Search for the cell housing the specified text and yield its (x, y) center coordinate. 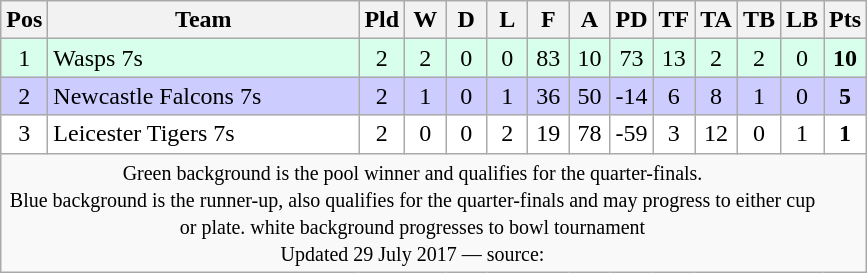
6 (674, 96)
Newcastle Falcons 7s (204, 96)
12 (716, 134)
Pos (24, 20)
36 (548, 96)
Pld (382, 20)
8 (716, 96)
78 (590, 134)
TA (716, 20)
LB (802, 20)
Team (204, 20)
13 (674, 58)
W (426, 20)
19 (548, 134)
TB (758, 20)
Wasps 7s (204, 58)
5 (846, 96)
A (590, 20)
Pts (846, 20)
73 (632, 58)
F (548, 20)
-59 (632, 134)
50 (590, 96)
L (508, 20)
D (466, 20)
Leicester Tigers 7s (204, 134)
TF (674, 20)
83 (548, 58)
PD (632, 20)
-14 (632, 96)
